Find where the given text appears and provide that cell's center as [X, Y] coordinate. 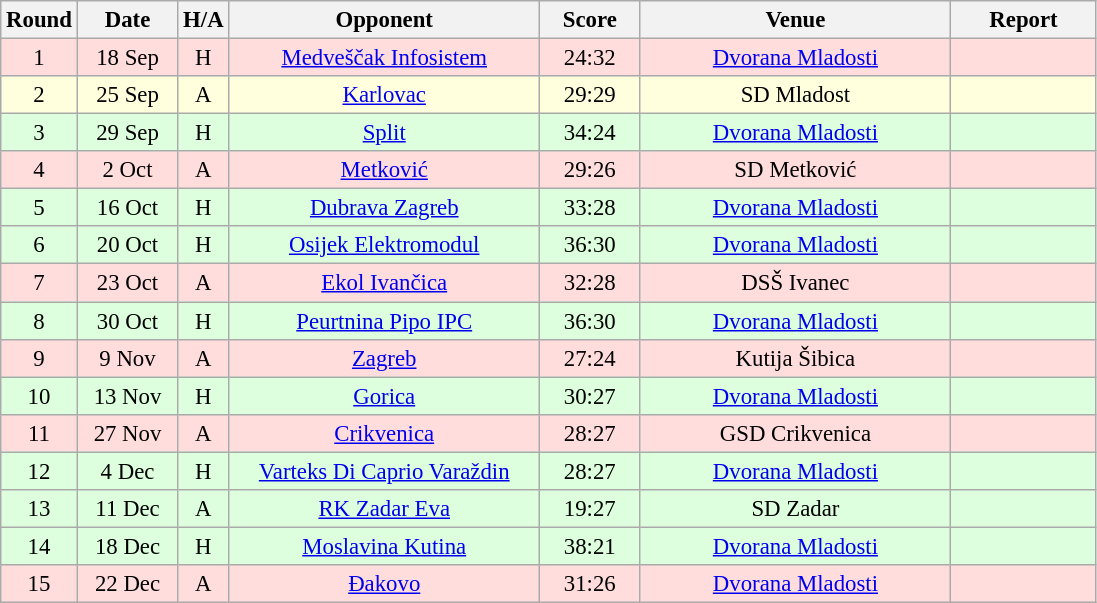
Osijek Elektromodul [384, 245]
SD Metković [796, 170]
30 Oct [128, 321]
22 Dec [128, 584]
12 [39, 471]
8 [39, 321]
3 [39, 133]
16 Oct [128, 208]
31:26 [590, 584]
Ekol Ivančica [384, 283]
Varteks Di Caprio Varaždin [384, 471]
SD Mladost [796, 95]
32:28 [590, 283]
27:24 [590, 358]
Zagreb [384, 358]
7 [39, 283]
33:28 [590, 208]
Split [384, 133]
15 [39, 584]
Opponent [384, 20]
Venue [796, 20]
9 [39, 358]
30:27 [590, 396]
27 Nov [128, 433]
Dubrava Zagreb [384, 208]
10 [39, 396]
2 [39, 95]
Crikvenica [384, 433]
20 Oct [128, 245]
Kutija Šibica [796, 358]
18 Dec [128, 546]
29:29 [590, 95]
Gorica [384, 396]
Moslavina Kutina [384, 546]
4 Dec [128, 471]
13 Nov [128, 396]
24:32 [590, 58]
Score [590, 20]
SD Zadar [796, 509]
14 [39, 546]
6 [39, 245]
29 Sep [128, 133]
Peurtnina Pipo IPC [384, 321]
Date [128, 20]
Report [1024, 20]
4 [39, 170]
5 [39, 208]
38:21 [590, 546]
29:26 [590, 170]
11 [39, 433]
H/A [204, 20]
13 [39, 509]
11 Dec [128, 509]
18 Sep [128, 58]
Đakovo [384, 584]
2 Oct [128, 170]
Medveščak Infosistem [384, 58]
25 Sep [128, 95]
1 [39, 58]
23 Oct [128, 283]
Karlovac [384, 95]
DSŠ Ivanec [796, 283]
34:24 [590, 133]
RK Zadar Eva [384, 509]
Metković [384, 170]
9 Nov [128, 358]
19:27 [590, 509]
Round [39, 20]
GSD Crikvenica [796, 433]
